Locate the cell with the specified text and output its (X, Y) center coordinate. 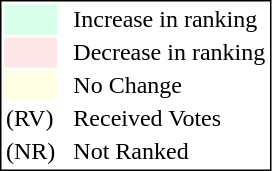
Decrease in ranking (170, 53)
Increase in ranking (170, 19)
Received Votes (170, 119)
No Change (170, 85)
Not Ranked (170, 151)
(RV) (30, 119)
(NR) (30, 151)
